Determine the (X, Y) coordinate at the center of the cell enclosing the given text.  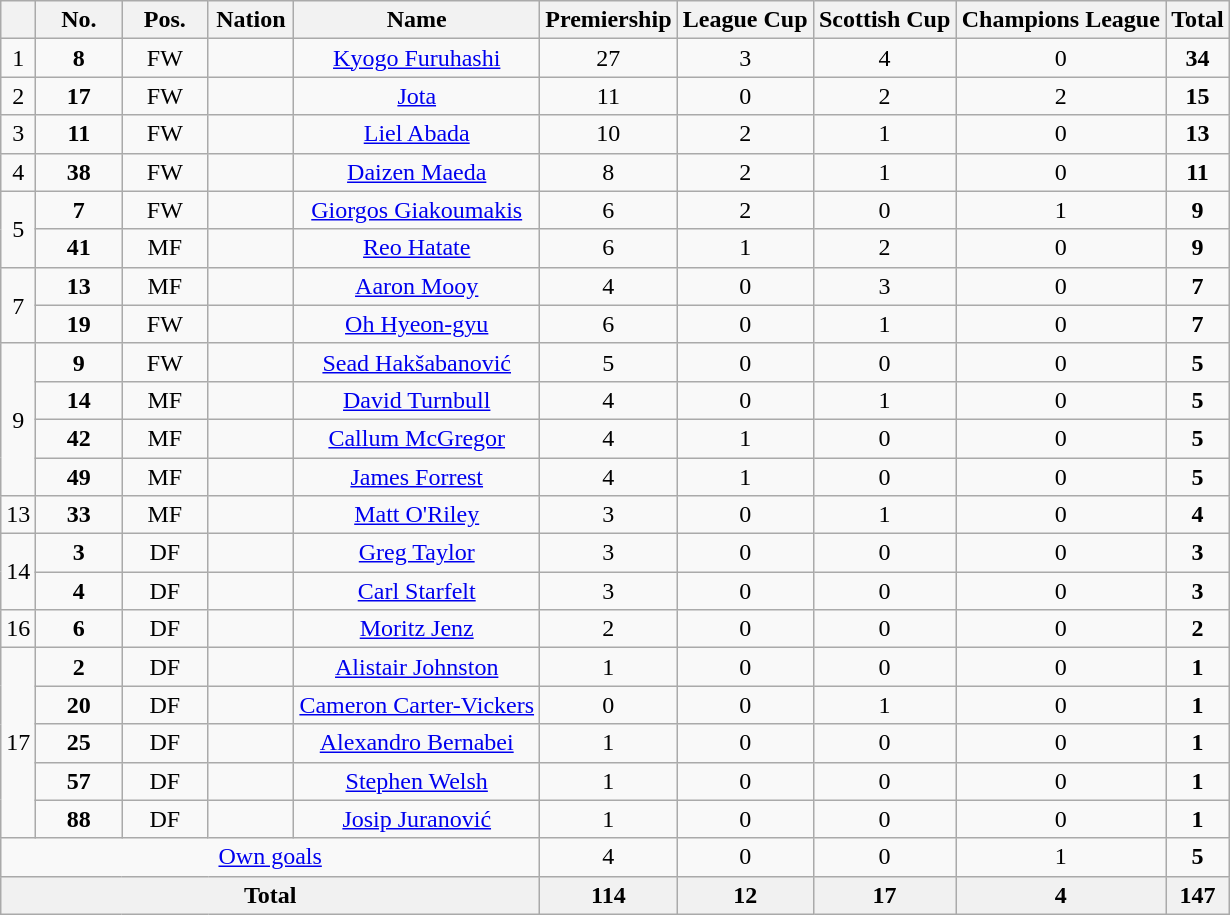
19 (79, 324)
Cameron Carter-Vickers (417, 705)
David Turnbull (417, 400)
147 (1198, 895)
Carl Starfelt (417, 591)
41 (79, 248)
20 (79, 705)
Oh Hyeon-gyu (417, 324)
Aaron Mooy (417, 286)
Champions League (1061, 20)
Scottish Cup (884, 20)
34 (1198, 58)
88 (79, 819)
57 (79, 781)
33 (79, 515)
James Forrest (417, 477)
Own goals (270, 857)
League Cup (745, 20)
15 (1198, 96)
Callum McGregor (417, 438)
49 (79, 477)
Matt O'Riley (417, 515)
Nation (251, 20)
Liel Abada (417, 134)
No. (79, 20)
Reo Hatate (417, 248)
114 (609, 895)
Moritz Jenz (417, 629)
27 (609, 58)
25 (79, 743)
Name (417, 20)
38 (79, 172)
Daizen Maeda (417, 172)
Jota (417, 96)
16 (18, 629)
42 (79, 438)
Premiership (609, 20)
Alexandro Bernabei (417, 743)
Sead Hakšabanović (417, 362)
10 (609, 134)
Josip Juranović (417, 819)
Greg Taylor (417, 553)
12 (745, 895)
Stephen Welsh (417, 781)
Kyogo Furuhashi (417, 58)
Pos. (165, 20)
Giorgos Giakoumakis (417, 210)
Alistair Johnston (417, 667)
